Find where the given text appears and provide that cell's center as [x, y] coordinate. 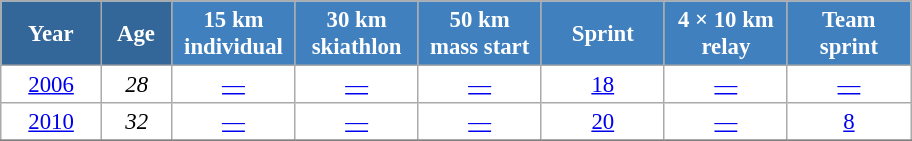
18 [602, 85]
2010 [52, 122]
20 [602, 122]
4 × 10 km relay [726, 34]
32 [136, 122]
28 [136, 85]
Sprint [602, 34]
15 km individual [234, 34]
Age [136, 34]
2006 [52, 85]
30 km skiathlon [356, 34]
Year [52, 34]
Team sprint [848, 34]
8 [848, 122]
50 km mass start [480, 34]
